Capture the cell that displays the provided text and extract its [x, y] central coordinate. 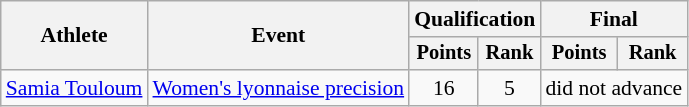
Event [278, 36]
Athlete [74, 36]
did not advance [614, 88]
16 [444, 88]
Final [614, 19]
Qualification [474, 19]
5 [509, 88]
Samia Touloum [74, 88]
Women's lyonnaise precision [278, 88]
